Locate the cell with the specified text and output its [x, y] center coordinate. 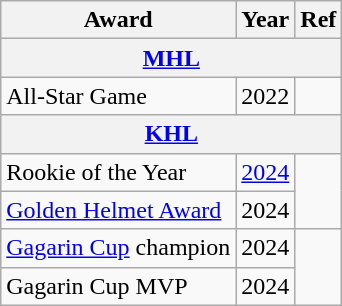
Golden Helmet Award [118, 210]
KHL [172, 134]
Gagarin Cup MVP [118, 286]
Year [266, 20]
2022 [266, 96]
All-Star Game [118, 96]
MHL [172, 58]
Ref [318, 20]
Award [118, 20]
Rookie of the Year [118, 172]
Gagarin Cup champion [118, 248]
